Locate the cell with the specified text and output its [x, y] center coordinate. 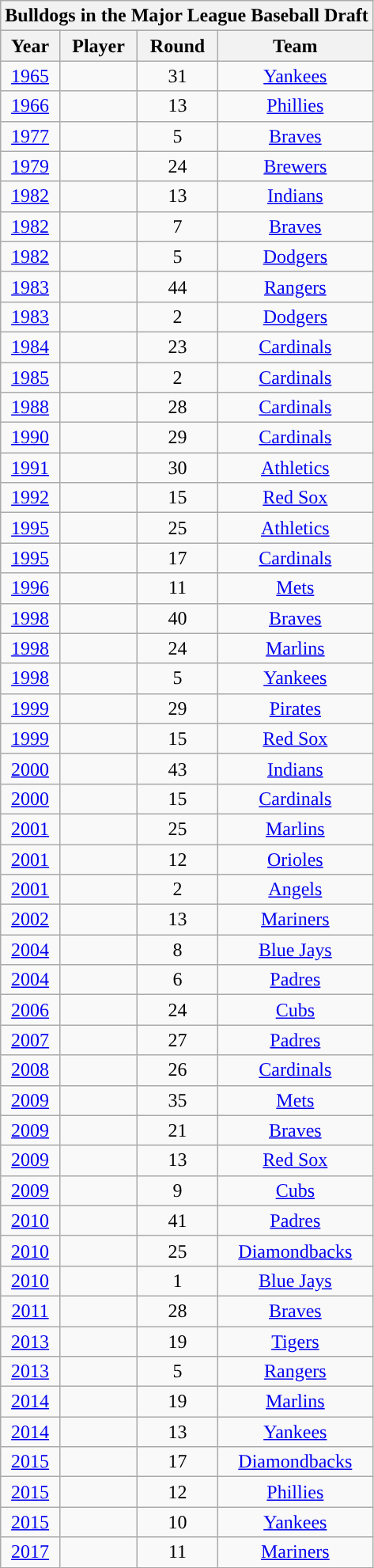
44 [178, 287]
Player [98, 46]
Angels [295, 890]
Team [295, 46]
23 [178, 347]
8 [178, 950]
1984 [30, 347]
Year [30, 46]
1990 [30, 438]
1966 [30, 106]
Brewers [295, 166]
1 [178, 1281]
1977 [30, 136]
27 [178, 1040]
2008 [30, 1070]
30 [178, 468]
41 [178, 1221]
21 [178, 1130]
Bulldogs in the Major League Baseball Draft [187, 16]
1991 [30, 468]
2007 [30, 1040]
35 [178, 1100]
1996 [30, 588]
2017 [30, 1552]
1985 [30, 378]
2006 [30, 1010]
1988 [30, 408]
1979 [30, 166]
31 [178, 76]
Pirates [295, 708]
1992 [30, 498]
Round [178, 46]
7 [178, 226]
Tigers [295, 1342]
40 [178, 618]
26 [178, 1070]
1965 [30, 76]
Orioles [295, 859]
9 [178, 1190]
2002 [30, 920]
2011 [30, 1311]
43 [178, 769]
10 [178, 1522]
6 [178, 980]
